Identify which cell holds the provided text, then report its (x, y) central coordinate. 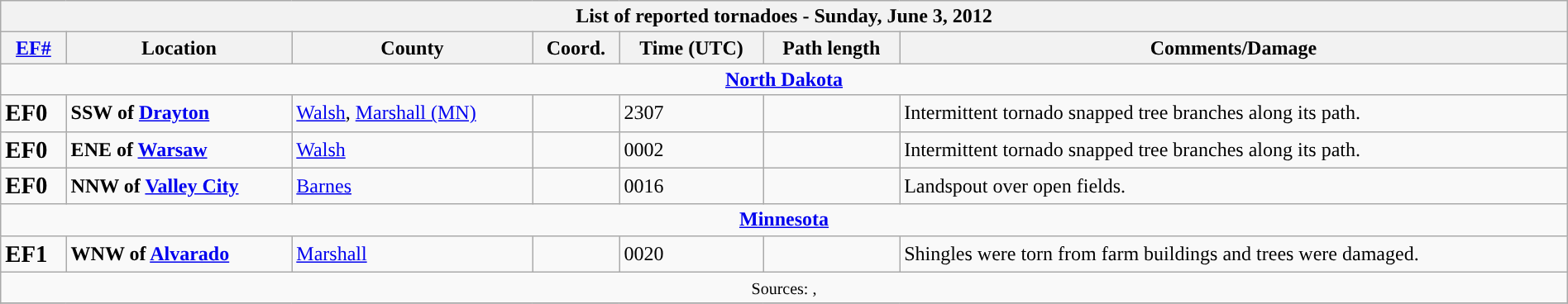
2307 (691, 113)
Landspout over open fields. (1234, 186)
Coord. (576, 48)
North Dakota (784, 79)
List of reported tornadoes - Sunday, June 3, 2012 (784, 17)
Path length (832, 48)
Sources: , (784, 287)
County (412, 48)
Barnes (412, 186)
0020 (691, 254)
Time (UTC) (691, 48)
Shingles were torn from farm buildings and trees were damaged. (1234, 254)
Location (179, 48)
Comments/Damage (1234, 48)
Walsh (412, 150)
SSW of Drayton (179, 113)
EF1 (33, 254)
ENE of Warsaw (179, 150)
WNW of Alvarado (179, 254)
Minnesota (784, 220)
EF# (33, 48)
0016 (691, 186)
Marshall (412, 254)
NNW of Valley City (179, 186)
0002 (691, 150)
Walsh, Marshall (MN) (412, 113)
